From the cell containing the given text, extract its center point as (x, y) coordinate. 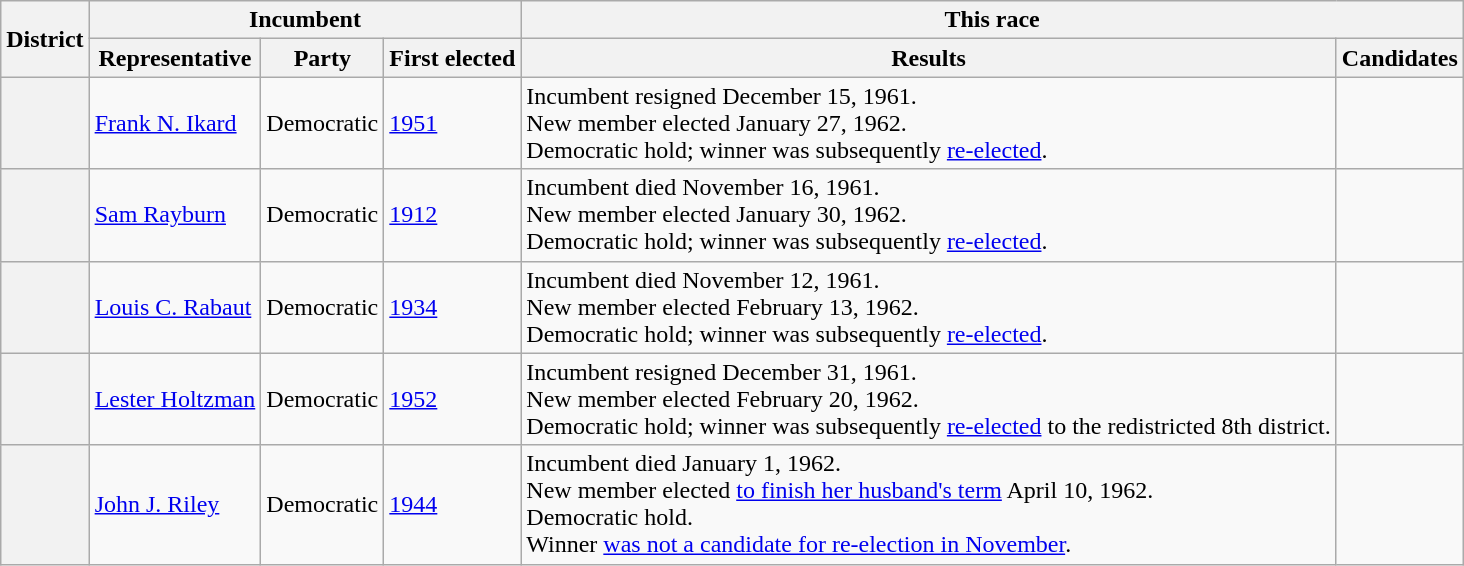
John J. Riley (175, 504)
1912 (452, 215)
Candidates (1400, 58)
Louis C. Rabaut (175, 307)
1934 (452, 307)
This race (992, 20)
First elected (452, 58)
Frank N. Ikard (175, 123)
1952 (452, 399)
Results (928, 58)
1951 (452, 123)
Representative (175, 58)
Lester Holtzman (175, 399)
Incumbent (305, 20)
Incumbent died November 16, 1961.New member elected January 30, 1962.Democratic hold; winner was subsequently re-elected. (928, 215)
1944 (452, 504)
Incumbent resigned December 15, 1961.New member elected January 27, 1962.Democratic hold; winner was subsequently re-elected. (928, 123)
District (45, 39)
Incumbent died November 12, 1961.New member elected February 13, 1962.Democratic hold; winner was subsequently re-elected. (928, 307)
Sam Rayburn (175, 215)
Party (322, 58)
